Provide the [x, y] coordinate of the cell's center where the given text is located.  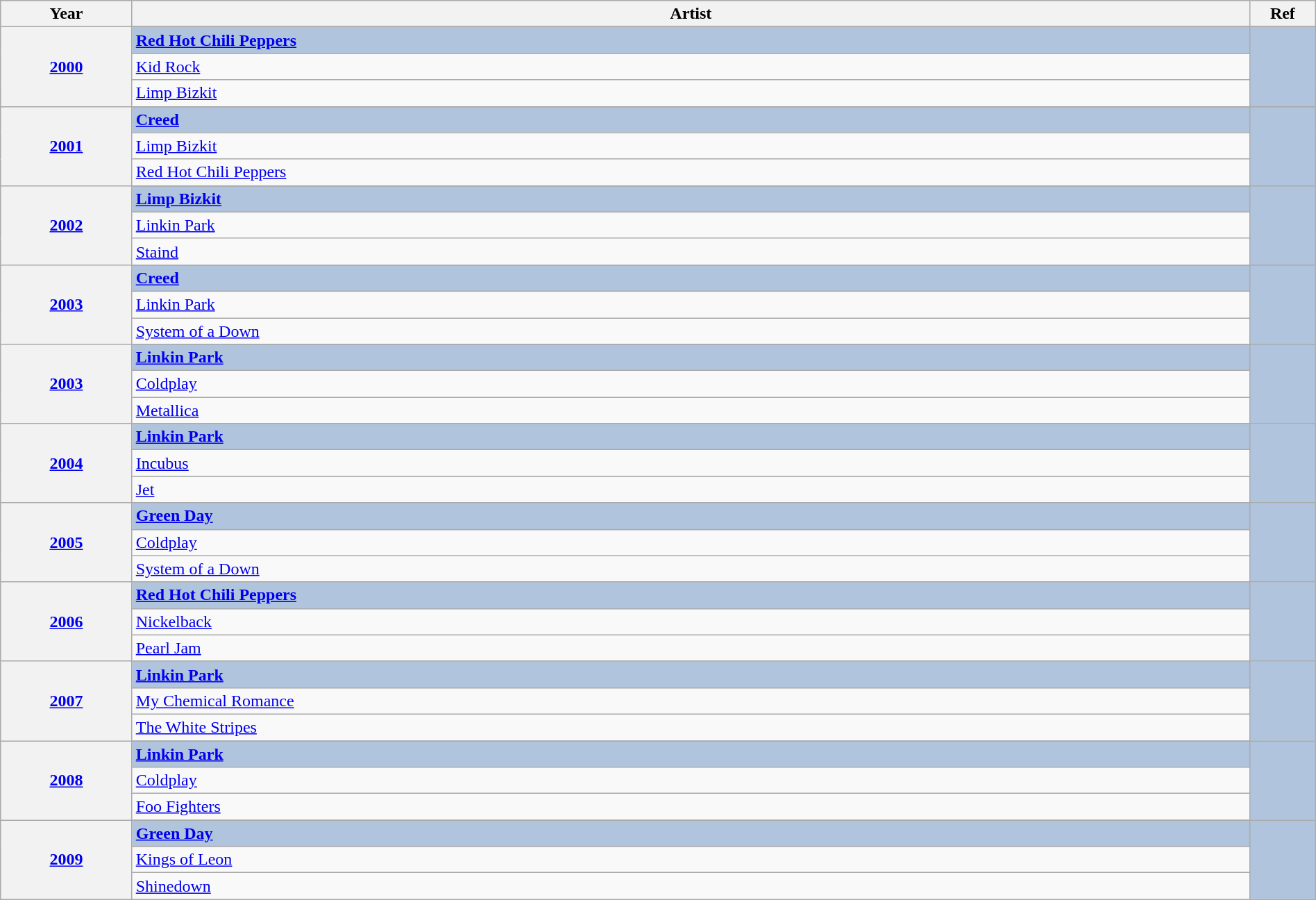
2005 [67, 542]
Jet [691, 490]
My Chemical Romance [691, 701]
Pearl Jam [691, 648]
2001 [67, 146]
2008 [67, 780]
Metallica [691, 410]
2004 [67, 463]
Kings of Leon [691, 860]
2002 [67, 225]
Foo Fighters [691, 807]
2009 [67, 860]
Incubus [691, 463]
Kid Rock [691, 67]
2006 [67, 622]
Staind [691, 251]
2000 [67, 67]
Nickelback [691, 622]
Year [67, 14]
Ref [1283, 14]
Artist [691, 14]
The White Stripes [691, 727]
2007 [67, 701]
Shinedown [691, 886]
